Detect which cell encompasses the target text, then output its [x, y] center coordinate. 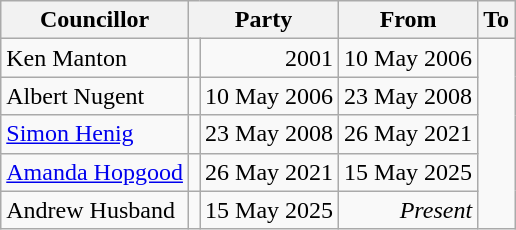
2001 [270, 58]
Party [263, 20]
Albert Nugent [95, 96]
Councillor [95, 20]
Ken Manton [95, 58]
Andrew Husband [95, 210]
Simon Henig [95, 134]
To [496, 20]
Amanda Hopgood [95, 172]
Present [408, 210]
From [408, 20]
